Scan for the cell matching the given text and deliver its (x, y) coordinate at center. 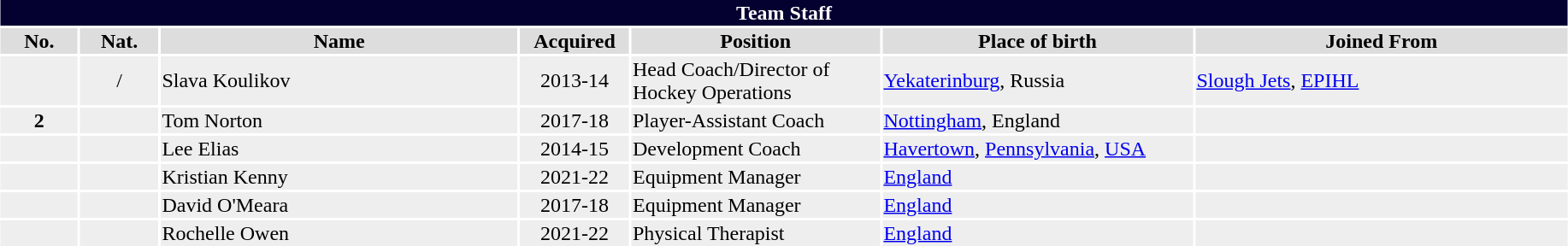
Nat. (120, 41)
David O'Meara (339, 205)
Slough Jets, EPIHL (1382, 80)
Nottingham, England (1038, 120)
Kristian Kenny (339, 177)
Lee Elias (339, 149)
/ (120, 80)
2014-15 (575, 149)
Havertown, Pennsylvania, USA (1038, 149)
Physical Therapist (755, 233)
Head Coach/Director of Hockey Operations (755, 80)
2 (39, 120)
Development Coach (755, 149)
Tom Norton (339, 120)
Yekaterinburg, Russia (1038, 80)
Acquired (575, 41)
Place of birth (1038, 41)
No. (39, 41)
Rochelle Owen (339, 233)
Joined From (1382, 41)
Player-Assistant Coach (755, 120)
Position (755, 41)
Slava Koulikov (339, 80)
2013-14 (575, 80)
Team Staff (783, 13)
Name (339, 41)
